Output the (X, Y) coordinate of the center of the cell containing the given text.  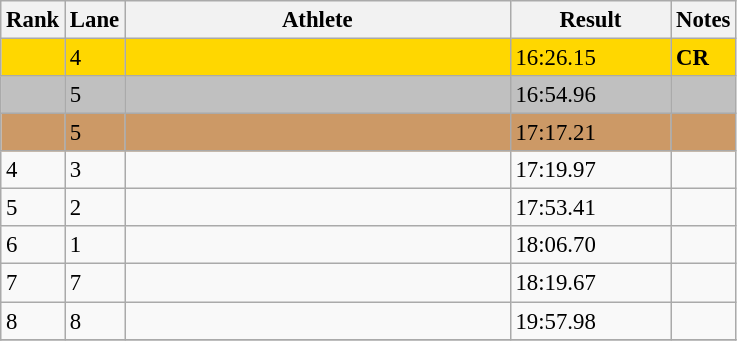
18:19.67 (590, 283)
Result (590, 20)
18:06.70 (590, 245)
16:26.15 (590, 58)
17:19.97 (590, 170)
Rank (33, 20)
2 (95, 208)
Notes (704, 20)
CR (704, 58)
3 (95, 170)
17:53.41 (590, 208)
1 (95, 245)
17:17.21 (590, 133)
Athlete (318, 20)
Lane (95, 20)
16:54.96 (590, 95)
19:57.98 (590, 321)
6 (33, 245)
